Capture the cell that displays the provided text and extract its [X, Y] central coordinate. 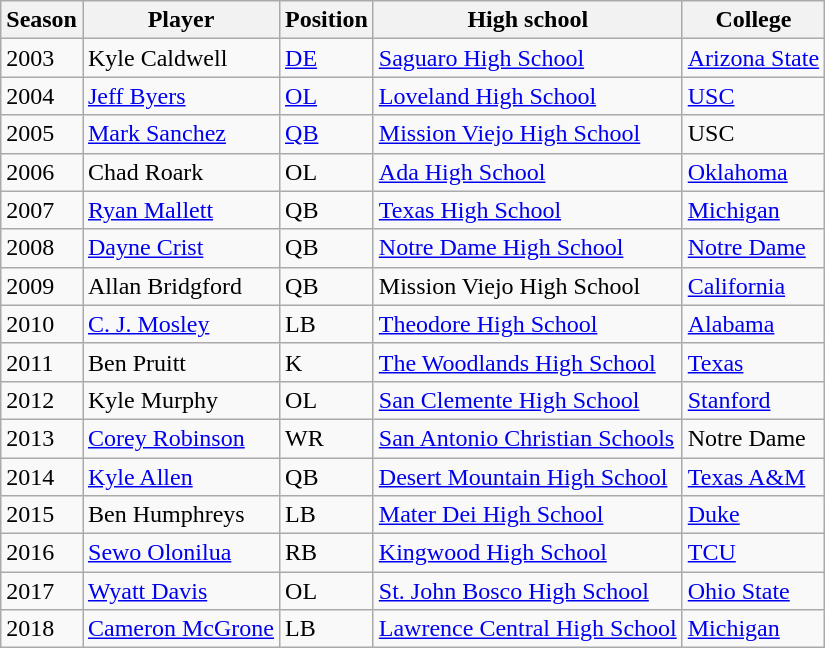
2012 [42, 400]
2017 [42, 591]
Lawrence Central High School [528, 629]
Duke [753, 515]
2003 [42, 58]
2016 [42, 553]
RB [327, 553]
Corey Robinson [180, 438]
Alabama [753, 324]
K [327, 362]
High school [528, 20]
2014 [42, 477]
Ohio State [753, 591]
Ben Humphreys [180, 515]
Cameron McGrone [180, 629]
DE [327, 58]
2009 [42, 286]
Texas A&M [753, 477]
WR [327, 438]
Oklahoma [753, 172]
Kyle Caldwell [180, 58]
Kyle Allen [180, 477]
Ada High School [528, 172]
Position [327, 20]
Chad Roark [180, 172]
Loveland High School [528, 96]
2006 [42, 172]
Jeff Byers [180, 96]
Notre Dame High School [528, 248]
Ben Pruitt [180, 362]
Mater Dei High School [528, 515]
Kingwood High School [528, 553]
2008 [42, 248]
2007 [42, 210]
2011 [42, 362]
2004 [42, 96]
2005 [42, 134]
C. J. Mosley [180, 324]
Kyle Murphy [180, 400]
Saguaro High School [528, 58]
TCU [753, 553]
Season [42, 20]
Wyatt Davis [180, 591]
The Woodlands High School [528, 362]
San Antonio Christian Schools [528, 438]
St. John Bosco High School [528, 591]
Stanford [753, 400]
Texas [753, 362]
California [753, 286]
Player [180, 20]
San Clemente High School [528, 400]
2015 [42, 515]
Desert Mountain High School [528, 477]
Dayne Crist [180, 248]
2010 [42, 324]
Texas High School [528, 210]
Sewo Olonilua [180, 553]
College [753, 20]
Ryan Mallett [180, 210]
Allan Bridgford [180, 286]
Arizona State [753, 58]
Theodore High School [528, 324]
2013 [42, 438]
Mark Sanchez [180, 134]
2018 [42, 629]
